Find where the given text appears and provide that cell's center as [X, Y] coordinate. 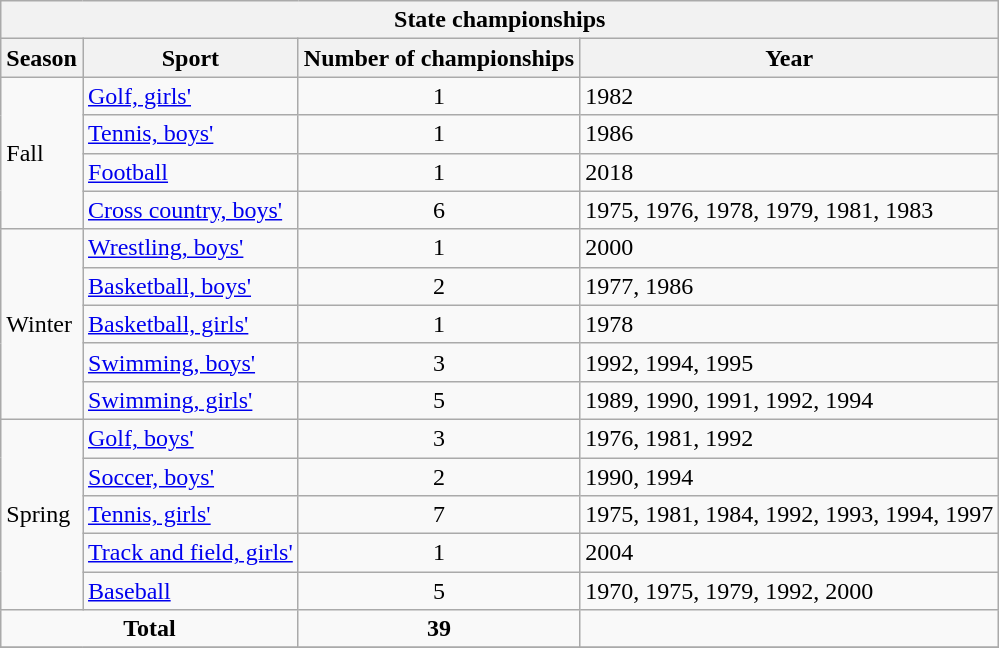
Wrestling, boys' [190, 248]
1977, 1986 [790, 286]
Spring [42, 514]
1970, 1975, 1979, 1992, 2000 [790, 591]
7 [438, 515]
Swimming, girls' [190, 400]
2004 [790, 553]
Swimming, boys' [190, 362]
1975, 1976, 1978, 1979, 1981, 1983 [790, 210]
1986 [790, 134]
Basketball, boys' [190, 286]
1978 [790, 324]
Golf, girls' [190, 96]
Football [190, 172]
1990, 1994 [790, 477]
Track and field, girls' [190, 553]
2018 [790, 172]
Season [42, 58]
2000 [790, 248]
Soccer, boys' [190, 477]
Tennis, girls' [190, 515]
1982 [790, 96]
Sport [190, 58]
1976, 1981, 1992 [790, 438]
Fall [42, 153]
Basketball, girls' [190, 324]
1992, 1994, 1995 [790, 362]
Total [150, 629]
Baseball [190, 591]
Tennis, boys' [190, 134]
39 [438, 629]
6 [438, 210]
Year [790, 58]
Golf, boys' [190, 438]
Winter [42, 324]
Number of championships [438, 58]
1989, 1990, 1991, 1992, 1994 [790, 400]
1975, 1981, 1984, 1992, 1993, 1994, 1997 [790, 515]
Cross country, boys' [190, 210]
State championships [500, 20]
